Provide the [x, y] coordinate of the cell's center where the given text is located.  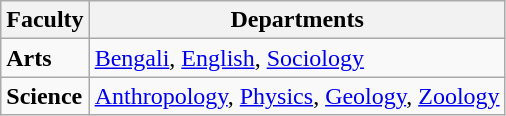
Bengali, English, Sociology [297, 58]
Science [45, 96]
Faculty [45, 20]
Departments [297, 20]
Arts [45, 58]
Anthropology, Physics, Geology, Zoology [297, 96]
